For the text-containing cell, return its midpoint in [X, Y] coordinate format. 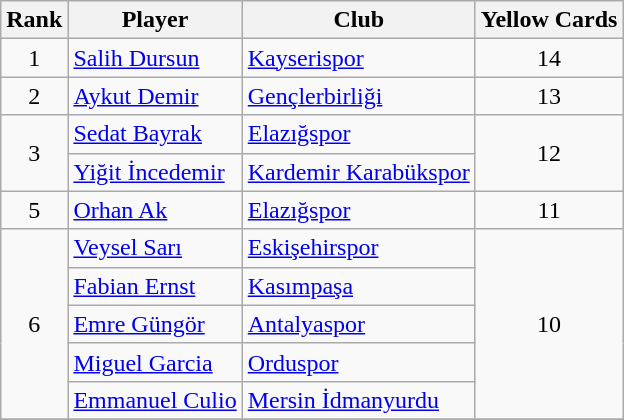
Yellow Cards [549, 20]
10 [549, 324]
Emre Güngör [155, 324]
Kardemir Karabükspor [358, 172]
Eskişehirspor [358, 248]
Mersin İdmanyurdu [358, 400]
1 [34, 58]
Rank [34, 20]
14 [549, 58]
11 [549, 210]
2 [34, 96]
Antalyaspor [358, 324]
Player [155, 20]
6 [34, 324]
Yiğit İncedemir [155, 172]
5 [34, 210]
Orhan Ak [155, 210]
Salih Dursun [155, 58]
12 [549, 153]
13 [549, 96]
Veysel Sarı [155, 248]
Sedat Bayrak [155, 134]
Kasımpaşa [358, 286]
Kayserispor [358, 58]
Emmanuel Culio [155, 400]
Gençlerbirliği [358, 96]
Fabian Ernst [155, 286]
3 [34, 153]
Club [358, 20]
Miguel Garcia [155, 362]
Aykut Demir [155, 96]
Orduspor [358, 362]
